Provide the (x, y) coordinate of the cell's center where the given text is located.  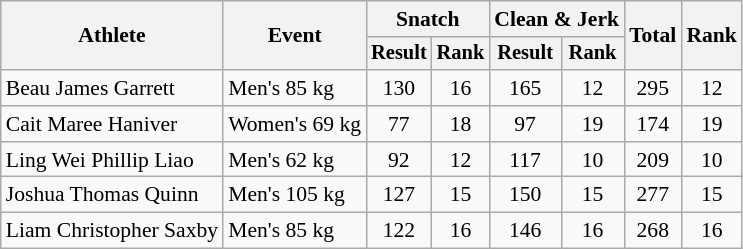
77 (399, 124)
Snatch (428, 19)
Liam Christopher Saxby (112, 231)
92 (399, 160)
174 (652, 124)
Total (652, 36)
Cait Maree Haniver (112, 124)
209 (652, 160)
Men's 62 kg (294, 160)
295 (652, 88)
Beau James Garrett (112, 88)
117 (525, 160)
127 (399, 195)
268 (652, 231)
97 (525, 124)
Ling Wei Phillip Liao (112, 160)
18 (461, 124)
130 (399, 88)
Joshua Thomas Quinn (112, 195)
Event (294, 36)
Men's 105 kg (294, 195)
Women's 69 kg (294, 124)
165 (525, 88)
Athlete (112, 36)
277 (652, 195)
122 (399, 231)
Clean & Jerk (556, 19)
150 (525, 195)
146 (525, 231)
